Search for the cell housing the specified text and yield its [x, y] center coordinate. 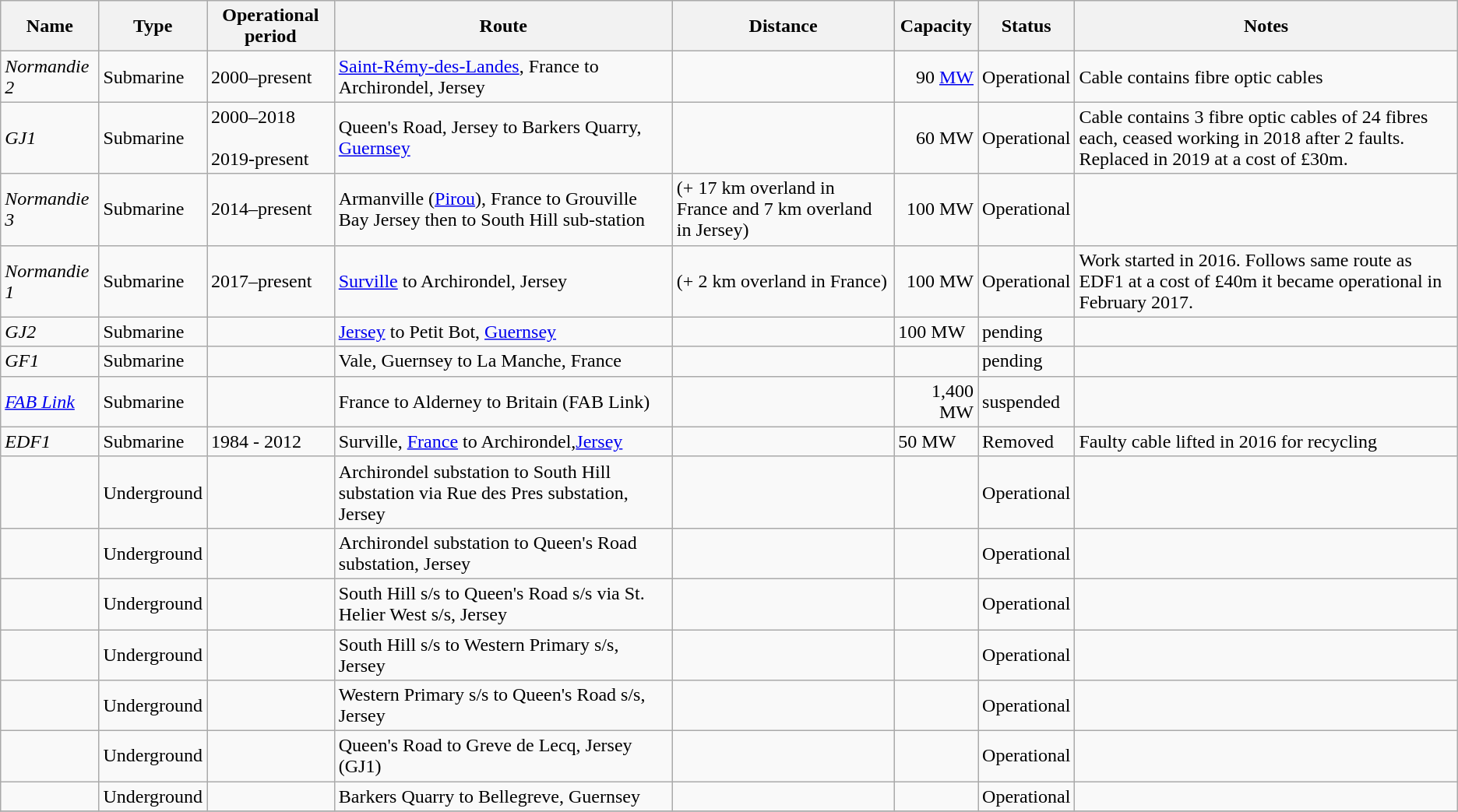
1984 - 2012 [271, 441]
Distance [783, 26]
Capacity [936, 26]
Status [1027, 26]
50 MW [936, 441]
1,400 MW [936, 402]
Barkers Quarry to Bellegreve, Guernsey [503, 796]
Archirondel substation to South Hill substation via Rue des Pres substation, Jersey [503, 492]
2000–present [271, 76]
Jersey to Petit Bot, Guernsey [503, 332]
Queen's Road, Jersey to Barkers Quarry, Guernsey [503, 138]
90 MW [936, 76]
Surville to Archirondel, Jersey [503, 281]
GJ2 [50, 332]
Removed [1027, 441]
Armanville (Pirou), France to Grouville Bay Jersey then to South Hill sub-station [503, 209]
(+ 2 km overland in France) [783, 281]
Work started in 2016. Follows same route as EDF1 at a cost of £40m it became operational in February 2017. [1266, 281]
2017–present [271, 281]
Cable contains 3 fibre optic cables of 24 fibres each, ceased working in 2018 after 2 faults. Replaced in 2019 at a cost of £30m. [1266, 138]
Name [50, 26]
Saint-Rémy-des-Landes, France to Archirondel, Jersey [503, 76]
Cable contains fibre optic cables [1266, 76]
(+ 17 km overland in France and 7 km overland in Jersey) [783, 209]
GJ1 [50, 138]
Route [503, 26]
FAB Link [50, 402]
2000–20182019-present [271, 138]
Notes [1266, 26]
Vale, Guernsey to La Manche, France [503, 361]
suspended [1027, 402]
France to Alderney to Britain (FAB Link) [503, 402]
Faulty cable lifted in 2016 for recycling [1266, 441]
Type [153, 26]
Operational period [271, 26]
Queen's Road to Greve de Lecq, Jersey (GJ1) [503, 757]
South Hill s/s to Queen's Road s/s via St. Helier West s/s, Jersey [503, 604]
60 MW [936, 138]
EDF1 [50, 441]
GF1 [50, 361]
Normandie 2 [50, 76]
Surville, France to Archirondel,Jersey [503, 441]
Archirondel substation to Queen's Road substation, Jersey [503, 553]
2014–present [271, 209]
Western Primary s/s to Queen's Road s/s, Jersey [503, 705]
South Hill s/s to Western Primary s/s, Jersey [503, 654]
Normandie 1 [50, 281]
Normandie 3 [50, 209]
